Return [X, Y] of the center of cell containing provided text 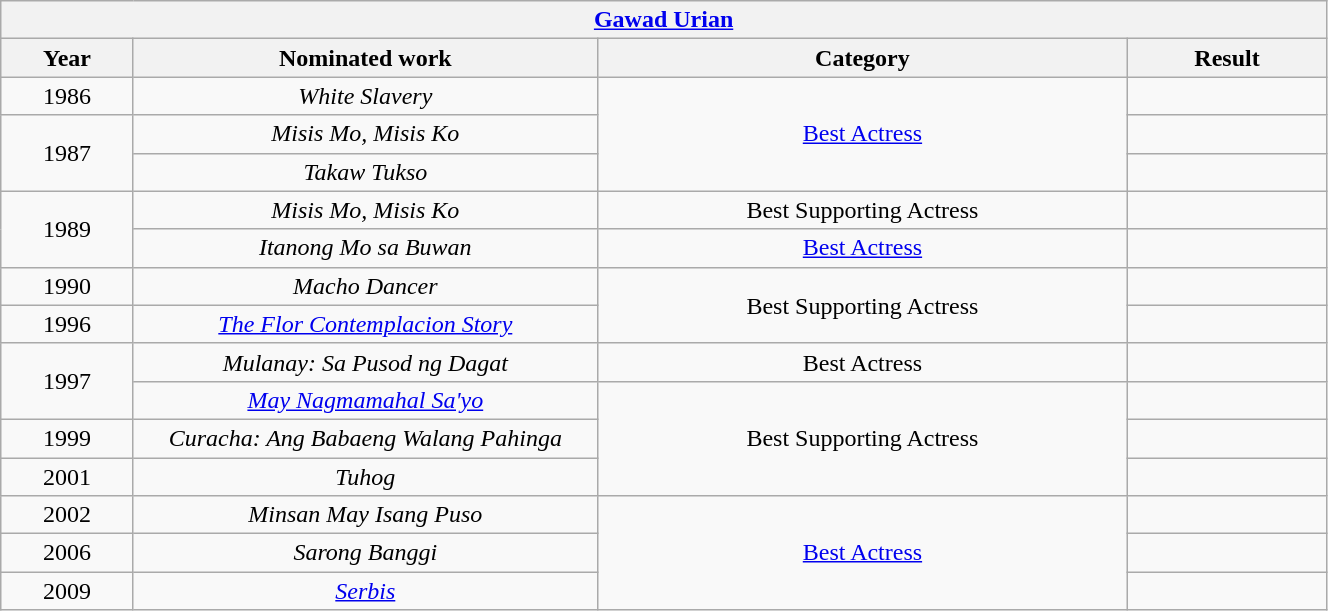
1989 [68, 229]
1996 [68, 324]
1997 [68, 381]
Result [1228, 58]
Year [68, 58]
Category [862, 58]
2009 [68, 591]
Macho Dancer [365, 286]
2002 [68, 515]
1999 [68, 438]
Serbis [365, 591]
2001 [68, 477]
Nominated work [365, 58]
Minsan May Isang Puso [365, 515]
Tuhog [365, 477]
2006 [68, 553]
The Flor Contemplacion Story [365, 324]
Itanong Mo sa Buwan [365, 248]
Mulanay: Sa Pusod ng Dagat [365, 362]
White Slavery [365, 96]
1986 [68, 96]
Curacha: Ang Babaeng Walang Pahinga [365, 438]
Takaw Tukso [365, 172]
1990 [68, 286]
Sarong Banggi [365, 553]
Gawad Urian [664, 20]
May Nagmamahal Sa'yo [365, 400]
1987 [68, 153]
